Return the (x, y) coordinate for the center point of the cell that contains the specified text.  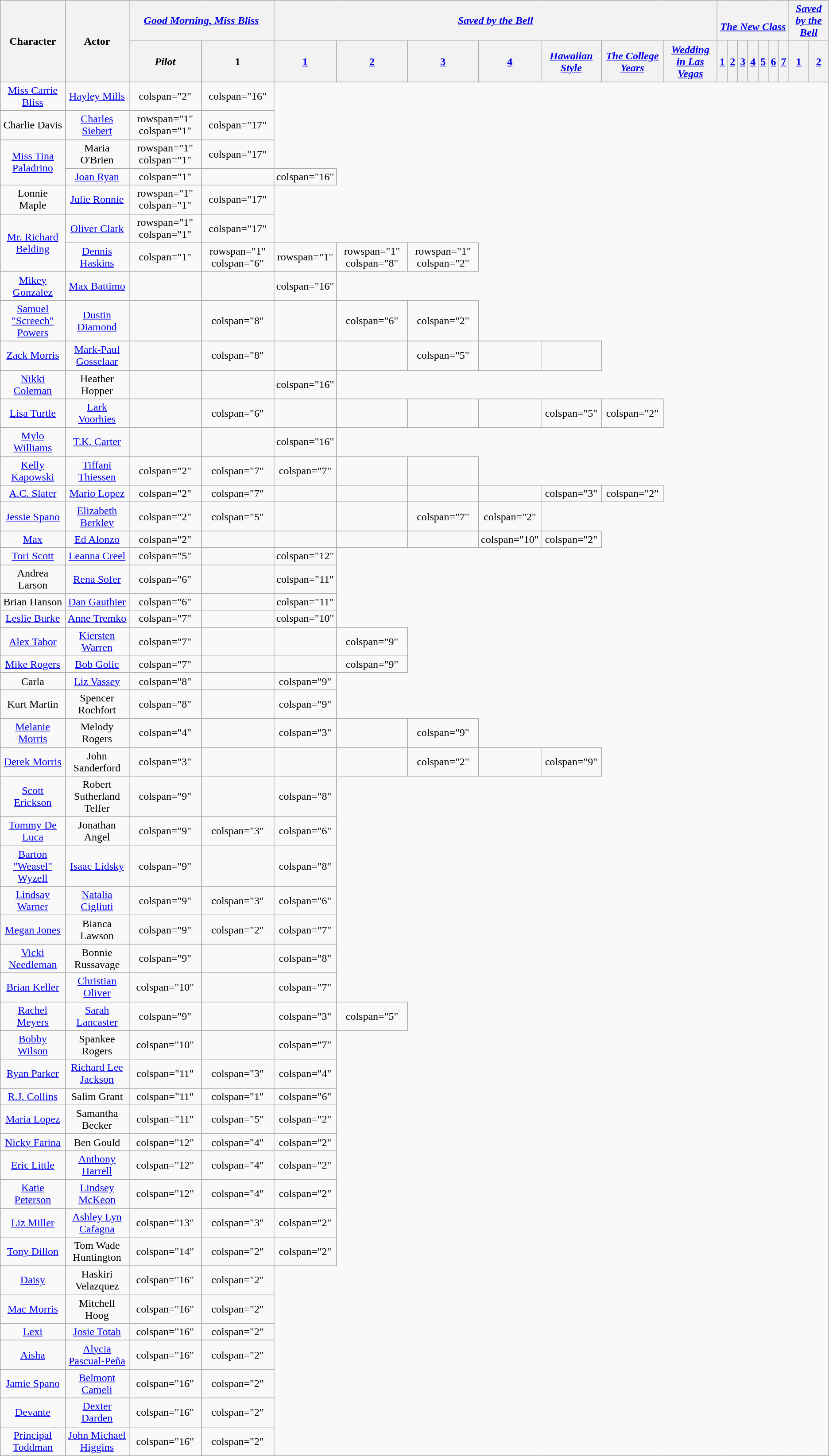
Barton "Weasel" Wyzell (33, 866)
Jessie Spano (33, 516)
Heather Hopper (97, 384)
Dennis Haskins (97, 257)
Samantha Becker (97, 1119)
Daisy (33, 1281)
Miss Carrie Bliss (33, 97)
Lexi (33, 1332)
Leanna Creel (97, 556)
Tony Dillon (33, 1251)
Joan Ryan (97, 177)
Charlie Davis (33, 125)
Nicky Farina (33, 1142)
rowspan="1" colspan="2" (443, 257)
rowspan="1" (305, 257)
Devante (33, 1413)
Actor (97, 41)
Vicki Needleman (33, 958)
Katie Peterson (33, 1194)
Melanie Morris (33, 732)
Spankee Rogers (97, 1045)
Mylo Williams (33, 442)
Melody Rogers (97, 732)
rowspan="1" colspan="8" (372, 257)
A.C. Slater (33, 494)
The New Class (753, 21)
Good Morning, Miss Bliss (201, 21)
T.K. Carter (97, 442)
Carla (33, 681)
colspan="14" (165, 1251)
Ryan Parker (33, 1073)
Lark Voorhies (97, 414)
Liz Miller (33, 1222)
Ashley Lyn Cafagna (97, 1222)
Charles Siebert (97, 125)
Max (33, 539)
Lindsey McKeon (97, 1194)
Elizabeth Berkley (97, 516)
Kurt Martin (33, 704)
Jonathan Angel (97, 832)
Natalia Cigliuti (97, 901)
Belmont Cameli (97, 1383)
Lindsay Warner (33, 901)
Christian Oliver (97, 987)
Mikey Gonzalez (33, 286)
Dexter Darden (97, 1413)
Mac Morris (33, 1309)
Scott Erickson (33, 797)
7 (784, 62)
Pilot (165, 62)
Ed Alonzo (97, 539)
Spencer Rochfort (97, 704)
Alex Tabor (33, 641)
Samuel "Screech" Powers (33, 321)
Megan Jones (33, 930)
Anthony Harrell (97, 1165)
Zack Morris (33, 355)
Liz Vassey (97, 681)
Brian Hanson (33, 602)
Aisha (33, 1355)
Miss Tina Paladrino (33, 162)
Tom Wade Huntington (97, 1251)
colspan="13" (165, 1222)
Josie Totah (97, 1332)
Nikki Coleman (33, 384)
5 (763, 62)
Maria Lopez (33, 1119)
Julie Ronnie (97, 199)
Isaac Lidsky (97, 866)
Leslie Burke (33, 619)
Salim Grant (97, 1096)
Mitchell Hoog (97, 1309)
Anne Tremko (97, 619)
Mike Rogers (33, 664)
6 (773, 62)
The College Years (632, 62)
Max Battimo (97, 286)
Hawaiian Style (571, 62)
Wedding in Las Vegas (690, 62)
R.J. Collins (33, 1096)
Rena Sofer (97, 579)
Character (33, 41)
Bob Golic (97, 664)
Lisa Turtle (33, 414)
Tori Scott (33, 556)
rowspan="1" colspan="6" (238, 257)
Jamie Spano (33, 1383)
Tommy De Luca (33, 832)
Brian Keller (33, 987)
Kiersten Warren (97, 641)
Rachel Meyers (33, 1016)
Richard Lee Jackson (97, 1073)
Mr. Richard Belding (33, 243)
Dustin Diamond (97, 321)
Haskiri Velazquez (97, 1281)
Derek Morris (33, 762)
Alycia Pascual-Peña (97, 1355)
Sarah Lancaster (97, 1016)
Kelly Kapowski (33, 471)
Hayley Mills (97, 97)
Dan Gauthier (97, 602)
Mark-Paul Gosselaar (97, 355)
Bonnie Russavage (97, 958)
Bobby Wilson (33, 1045)
Ben Gould (97, 1142)
Andrea Larson (33, 579)
Robert Sutherland Telfer (97, 797)
Eric Little (33, 1165)
Bianca Lawson (97, 930)
Oliver Clark (97, 228)
Lonnie Maple (33, 199)
John Sanderford (97, 762)
Principal Toddman (33, 1441)
Mario Lopez (97, 494)
Tiffani Thiessen (97, 471)
John Michael Higgins (97, 1441)
Maria O'Brien (97, 154)
